Pinpoint the cell where the given text exists, returning its [X, Y] midpoint coordinate. 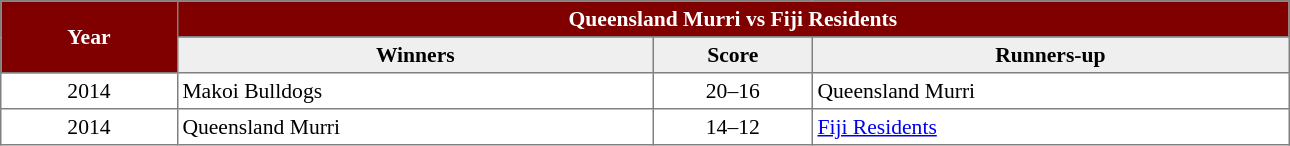
Runners-up [1050, 55]
Queensland Murri vs Fiji Residents [732, 19]
20–16 [732, 91]
Winners [415, 55]
Fiji Residents [1050, 127]
Year [89, 37]
14–12 [732, 127]
Makoi Bulldogs [415, 91]
Score [732, 55]
